Output the [X, Y] coordinate of the center of the cell containing the given text.  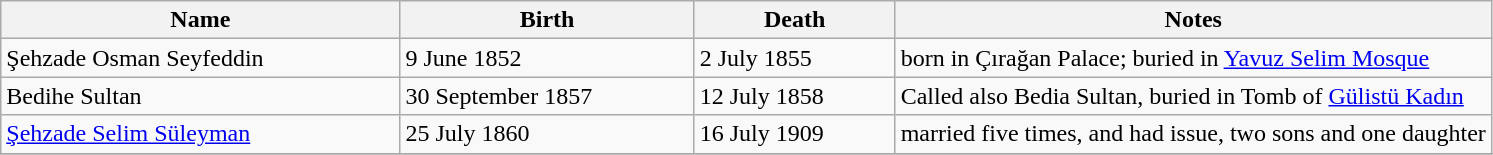
16 July 1909 [794, 134]
Bedihe Sultan [200, 96]
born in Çırağan Palace; buried in Yavuz Selim Mosque [1193, 58]
Şehzade Selim Süleyman [200, 134]
9 June 1852 [547, 58]
Birth [547, 20]
Death [794, 20]
25 July 1860 [547, 134]
30 September 1857 [547, 96]
married five times, and had issue, two sons and one daughter [1193, 134]
Name [200, 20]
2 July 1855 [794, 58]
Notes [1193, 20]
Called also Bedia Sultan, buried in Tomb of Gülistü Kadın [1193, 96]
12 July 1858 [794, 96]
Şehzade Osman Seyfeddin [200, 58]
